From the cell containing the given text, extract its center point as [X, Y] coordinate. 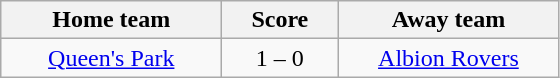
Score [280, 20]
Home team [112, 20]
Queen's Park [112, 58]
Albion Rovers [448, 58]
1 – 0 [280, 58]
Away team [448, 20]
